Determine the (X, Y) coordinate at the center of the cell enclosing the given text.  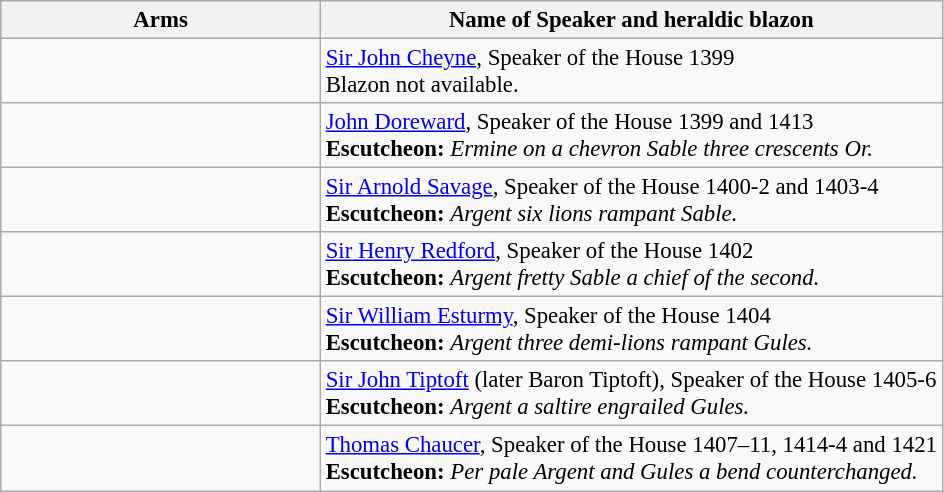
Sir John Tiptoft (later Baron Tiptoft), Speaker of the House 1405-6Escutcheon: Argent a saltire engrailed Gules. (631, 394)
Sir John Cheyne, Speaker of the House 1399Blazon not available. (631, 72)
John Doreward, Speaker of the House 1399 and 1413Escutcheon: Ermine on a chevron Sable three crescents Or. (631, 136)
Sir William Esturmy, Speaker of the House 1404Escutcheon: Argent three demi-lions rampant Gules. (631, 330)
Arms (161, 20)
Sir Arnold Savage, Speaker of the House 1400-2 and 1403-4Escutcheon: Argent six lions rampant Sable. (631, 200)
Sir Henry Redford, Speaker of the House 1402Escutcheon: Argent fretty Sable a chief of the second. (631, 264)
Thomas Chaucer, Speaker of the House 1407–11, 1414-4 and 1421Escutcheon: Per pale Argent and Gules a bend counterchanged. (631, 458)
Name of Speaker and heraldic blazon (631, 20)
